Search for the cell housing the specified text and yield its (x, y) center coordinate. 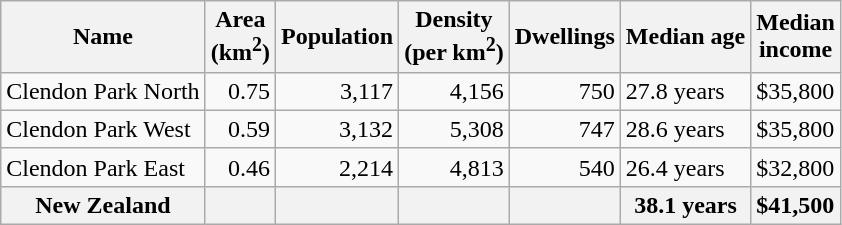
Area(km2) (240, 37)
New Zealand (103, 205)
Name (103, 37)
4,156 (454, 91)
3,117 (338, 91)
Population (338, 37)
Clendon Park North (103, 91)
0.46 (240, 167)
0.75 (240, 91)
4,813 (454, 167)
28.6 years (685, 129)
3,132 (338, 129)
750 (564, 91)
2,214 (338, 167)
$41,500 (796, 205)
0.59 (240, 129)
27.8 years (685, 91)
5,308 (454, 129)
747 (564, 129)
26.4 years (685, 167)
540 (564, 167)
38.1 years (685, 205)
Dwellings (564, 37)
Clendon Park West (103, 129)
Median age (685, 37)
Density(per km2) (454, 37)
Clendon Park East (103, 167)
Medianincome (796, 37)
$32,800 (796, 167)
